Capture the cell that displays the provided text and extract its [X, Y] central coordinate. 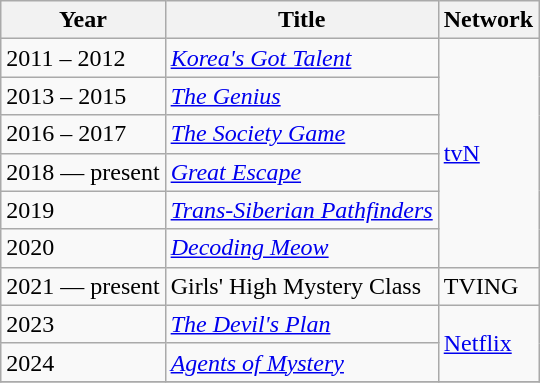
2018 — present [83, 172]
Great Escape [302, 172]
The Devil's Plan [302, 324]
Decoding Meow [302, 248]
2020 [83, 248]
2013 – 2015 [83, 96]
2019 [83, 210]
tvN [488, 153]
2023 [83, 324]
Year [83, 20]
Girls' High Mystery Class [302, 286]
Agents of Mystery [302, 362]
TVING [488, 286]
Korea's Got Talent [302, 58]
2011 – 2012 [83, 58]
The Society Game [302, 134]
Netflix [488, 343]
2021 — present [83, 286]
Network [488, 20]
2016 – 2017 [83, 134]
Trans-Siberian Pathfinders [302, 210]
2024 [83, 362]
The Genius [302, 96]
Title [302, 20]
